Pinpoint the cell where the given text exists, returning its [x, y] midpoint coordinate. 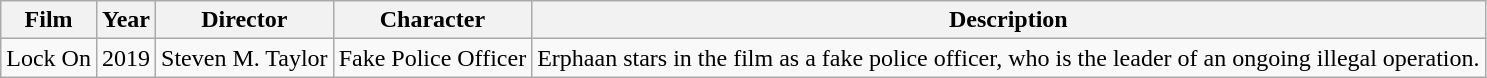
Lock On [49, 58]
Fake Police Officer [432, 58]
2019 [126, 58]
Character [432, 20]
Film [49, 20]
Erphaan stars in the film as a fake police officer, who is the leader of an ongoing illegal operation. [1008, 58]
Director [245, 20]
Year [126, 20]
Description [1008, 20]
Steven M. Taylor [245, 58]
